Provide the (x, y) coordinate of the cell's center where the given text is located.  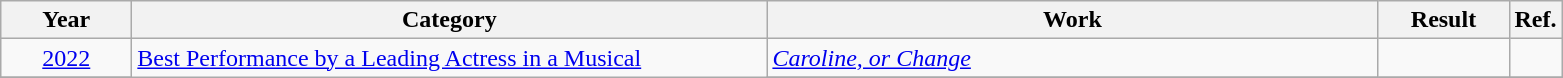
Caroline, or Change (1072, 58)
Best Performance by a Leading Actress in a Musical (450, 58)
Category (450, 20)
Ref. (1536, 20)
Work (1072, 20)
Year (66, 20)
2022 (66, 58)
Result (1444, 20)
